Identify which cell holds the provided text, then report its (X, Y) central coordinate. 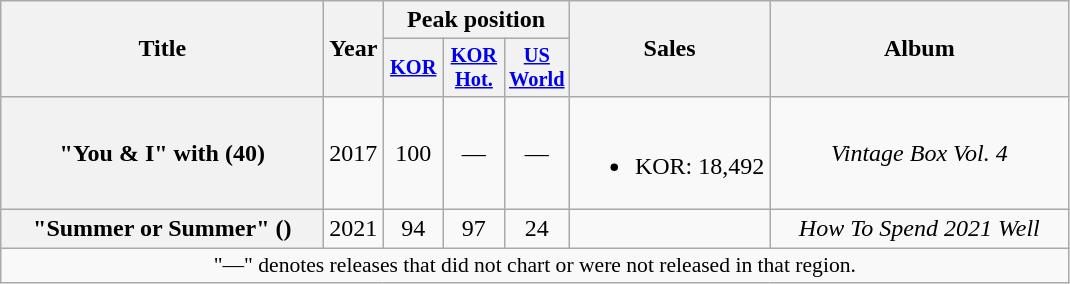
2017 (354, 152)
Vintage Box Vol. 4 (920, 152)
Album (920, 49)
KOR (414, 68)
"—" denotes releases that did not chart or were not released in that region. (535, 266)
"Summer or Summer" () (162, 229)
Year (354, 49)
100 (414, 152)
Peak position (476, 20)
"You & I" with (40) (162, 152)
2021 (354, 229)
KORHot. (474, 68)
94 (414, 229)
KOR: 18,492 (669, 152)
97 (474, 229)
Sales (669, 49)
24 (536, 229)
USWorld (536, 68)
How To Spend 2021 Well (920, 229)
Title (162, 49)
